Identify which cell holds the provided text, then report its [x, y] central coordinate. 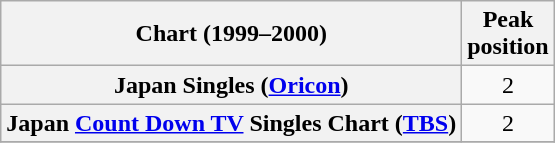
Japan Singles (Oricon) [232, 85]
Chart (1999–2000) [232, 34]
Japan Count Down TV Singles Chart (TBS) [232, 123]
Peakposition [508, 34]
